Scan for the cell matching the given text and deliver its [X, Y] coordinate at center. 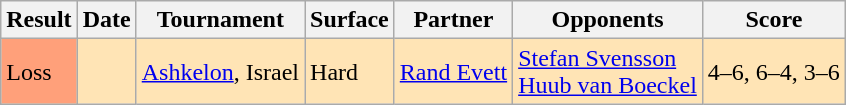
Result [39, 20]
Partner [453, 20]
Ashkelon, Israel [220, 72]
4–6, 6–4, 3–6 [774, 72]
Surface [350, 20]
Score [774, 20]
Rand Evett [453, 72]
Loss [39, 72]
Date [106, 20]
Hard [350, 72]
Tournament [220, 20]
Stefan Svensson Huub van Boeckel [608, 72]
Opponents [608, 20]
